Return the [X, Y] coordinate for the center point of the cell that contains the specified text.  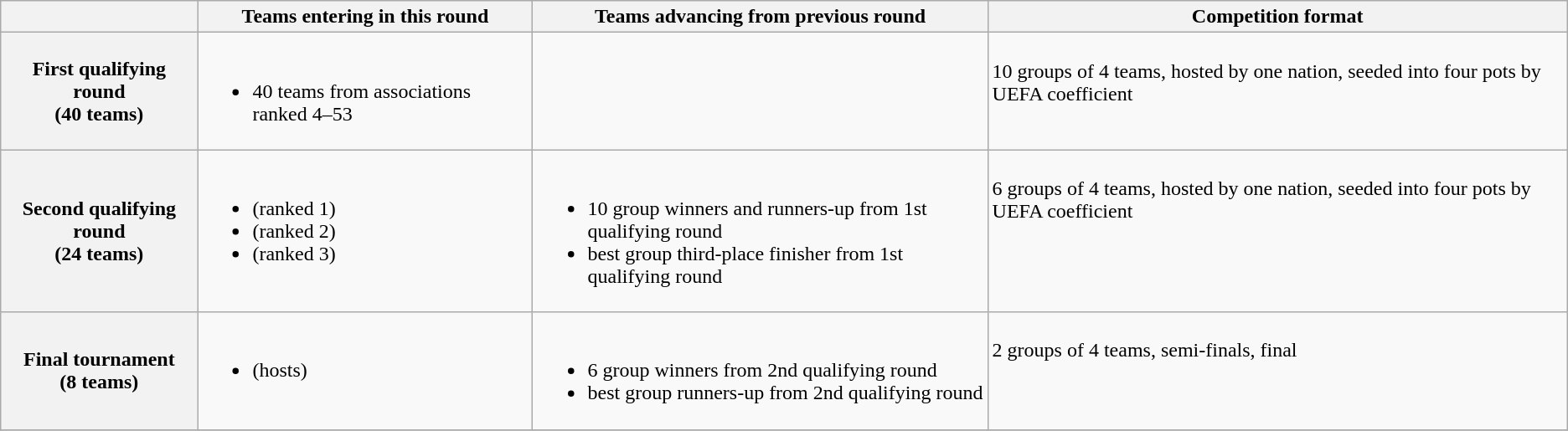
Teams entering in this round [365, 17]
(hosts) [365, 371]
6 group winners from 2nd qualifying roundbest group runners-up from 2nd qualifying round [761, 371]
10 groups of 4 teams, hosted by one nation, seeded into four pots by UEFA coefficient [1277, 91]
Second qualifying round (24 teams) [99, 231]
Teams advancing from previous round [761, 17]
(ranked 1) (ranked 2) (ranked 3) [365, 231]
Final tournament (8 teams) [99, 371]
40 teams from associations ranked 4–53 [365, 91]
First qualifying round (40 teams) [99, 91]
Competition format [1277, 17]
2 groups of 4 teams, semi-finals, final [1277, 371]
6 groups of 4 teams, hosted by one nation, seeded into four pots by UEFA coefficient [1277, 231]
10 group winners and runners-up from 1st qualifying roundbest group third-place finisher from 1st qualifying round [761, 231]
